Locate the cell with the specified text and output its [x, y] center coordinate. 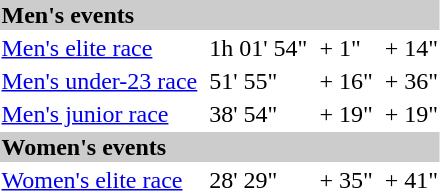
Men's events [220, 15]
1h 01' 54" [258, 48]
51' 55" [258, 81]
+ 14" [411, 48]
Men's under-23 race [100, 81]
Men's elite race [100, 48]
+ 36" [411, 81]
+ 16" [346, 81]
+ 1" [346, 48]
Women's events [220, 147]
Men's junior race [100, 114]
38' 54" [258, 114]
